Scan for the cell matching the given text and deliver its [x, y] coordinate at center. 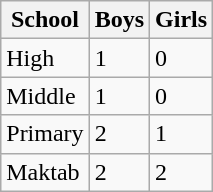
Girls [182, 20]
Boys [119, 20]
Primary [45, 134]
High [45, 58]
Middle [45, 96]
School [45, 20]
Maktab [45, 172]
